Return [x, y] of the center of cell containing provided text 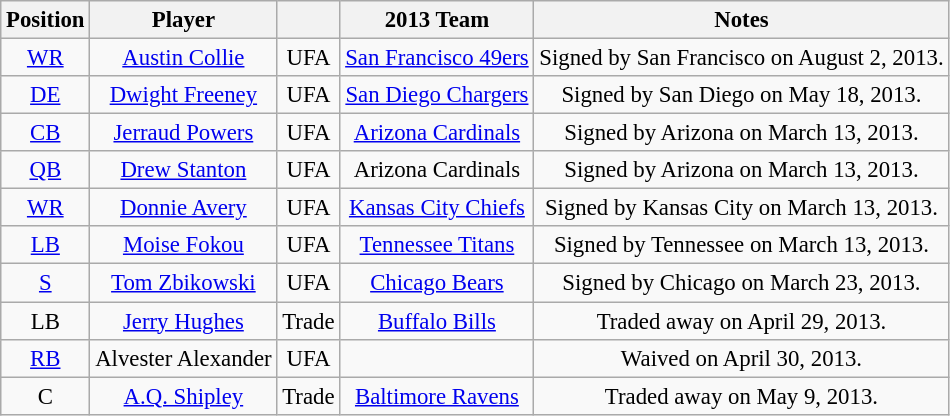
Signed by Kansas City on March 13, 2013. [742, 208]
DE [46, 95]
C [46, 396]
Kansas City Chiefs [437, 208]
Position [46, 20]
Notes [742, 20]
QB [46, 170]
Buffalo Bills [437, 321]
Chicago Bears [437, 283]
S [46, 283]
2013 Team [437, 20]
Traded away on May 9, 2013. [742, 396]
Dwight Freeney [184, 95]
Baltimore Ravens [437, 396]
CB [46, 133]
San Diego Chargers [437, 95]
Tennessee Titans [437, 245]
Austin Collie [184, 58]
Tom Zbikowski [184, 283]
Drew Stanton [184, 170]
Jerraud Powers [184, 133]
Moise Fokou [184, 245]
Signed by Chicago on March 23, 2013. [742, 283]
San Francisco 49ers [437, 58]
Signed by San Francisco on August 2, 2013. [742, 58]
Player [184, 20]
RB [46, 358]
Signed by Tennessee on March 13, 2013. [742, 245]
Traded away on April 29, 2013. [742, 321]
Signed by San Diego on May 18, 2013. [742, 95]
Jerry Hughes [184, 321]
Donnie Avery [184, 208]
Waived on April 30, 2013. [742, 358]
Alvester Alexander [184, 358]
A.Q. Shipley [184, 396]
